Return the [X, Y] coordinate for the center point of the cell that contains the specified text.  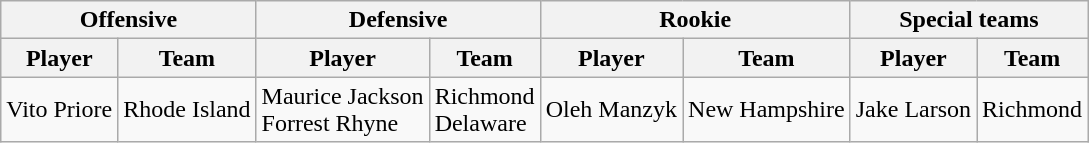
Richmond [1032, 110]
Special teams [968, 20]
Rhode Island [187, 110]
New Hampshire [767, 110]
Vito Priore [60, 110]
Oleh Manzyk [611, 110]
Offensive [128, 20]
Defensive [398, 20]
Rookie [695, 20]
Jake Larson [913, 110]
Maurice JacksonForrest Rhyne [342, 110]
RichmondDelaware [484, 110]
